Pinpoint the cell where the given text exists, returning its [X, Y] midpoint coordinate. 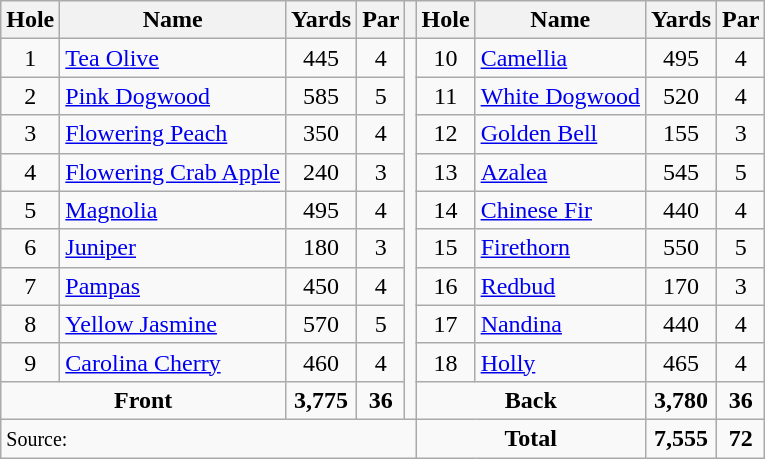
13 [446, 172]
7,555 [680, 438]
14 [446, 210]
Flowering Crab Apple [173, 172]
Tea Olive [173, 58]
72 [741, 438]
Front [144, 400]
465 [680, 362]
6 [30, 248]
11 [446, 96]
Yellow Jasmine [173, 324]
Firethorn [560, 248]
445 [322, 58]
570 [322, 324]
Back [530, 400]
Golden Bell [560, 134]
Azalea [560, 172]
585 [322, 96]
Nandina [560, 324]
Holly [560, 362]
Juniper [173, 248]
Pink Dogwood [173, 96]
9 [30, 362]
Redbud [560, 286]
350 [322, 134]
18 [446, 362]
550 [680, 248]
Carolina Cherry [173, 362]
16 [446, 286]
180 [322, 248]
3,775 [322, 400]
Pampas [173, 286]
155 [680, 134]
240 [322, 172]
450 [322, 286]
10 [446, 58]
3,780 [680, 400]
Total [530, 438]
Chinese Fir [560, 210]
7 [30, 286]
15 [446, 248]
17 [446, 324]
12 [446, 134]
2 [30, 96]
170 [680, 286]
Camellia [560, 58]
545 [680, 172]
460 [322, 362]
1 [30, 58]
520 [680, 96]
Source: [208, 438]
8 [30, 324]
Magnolia [173, 210]
White Dogwood [560, 96]
Flowering Peach [173, 134]
